Pinpoint the cell where the given text exists, returning its (x, y) midpoint coordinate. 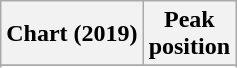
Peakposition (189, 34)
Chart (2019) (72, 34)
